Scan for the cell matching the given text and deliver its (X, Y) coordinate at center. 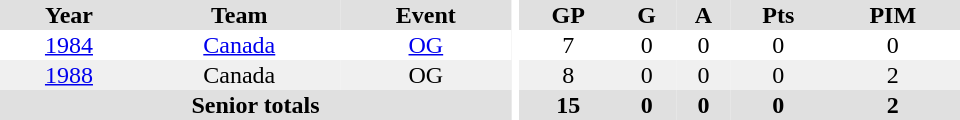
7 (568, 45)
Team (240, 15)
Senior totals (256, 105)
15 (568, 105)
Pts (778, 15)
G (646, 15)
8 (568, 75)
Year (69, 15)
A (704, 15)
GP (568, 15)
PIM (893, 15)
1984 (69, 45)
1988 (69, 75)
Event (426, 15)
